For the text-containing cell, return its midpoint in (X, Y) coordinate format. 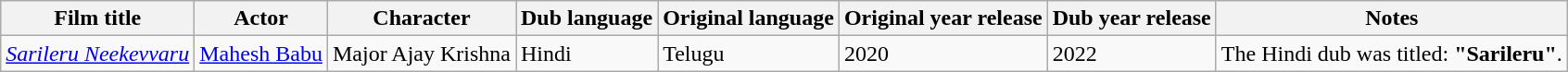
Character (421, 18)
Original year release (943, 18)
2022 (1132, 54)
Hindi (586, 54)
Mahesh Babu (261, 54)
2020 (943, 54)
Original language (749, 18)
Sarileru Neekevvaru (98, 54)
Dub year release (1132, 18)
Film title (98, 18)
Notes (1392, 18)
The Hindi dub was titled: "Sarileru". (1392, 54)
Dub language (586, 18)
Major Ajay Krishna (421, 54)
Telugu (749, 54)
Actor (261, 18)
